Provide the (X, Y) coordinate of the cell's center where the given text is located.  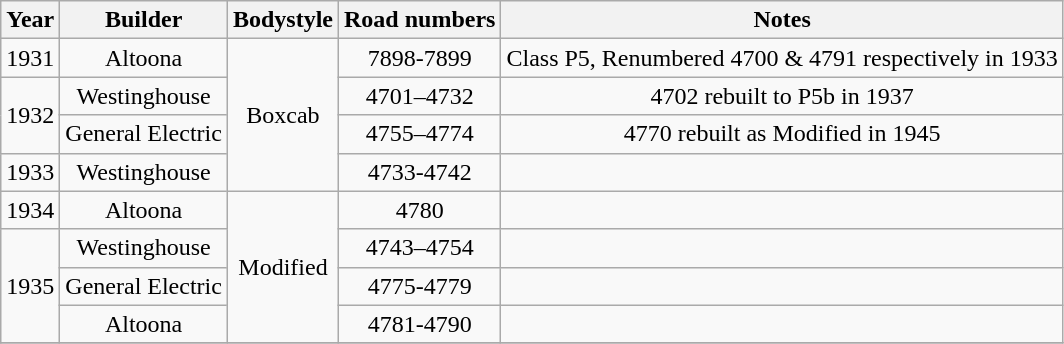
4780 (420, 210)
Modified (282, 267)
1931 (30, 58)
4702 rebuilt to P5b in 1937 (782, 96)
4733-4742 (420, 172)
Builder (144, 20)
Bodystyle (282, 20)
1932 (30, 115)
Road numbers (420, 20)
4775-4779 (420, 286)
7898-7899 (420, 58)
1933 (30, 172)
4781-4790 (420, 324)
1934 (30, 210)
Year (30, 20)
4755–4774 (420, 134)
4770 rebuilt as Modified in 1945 (782, 134)
Boxcab (282, 115)
4743–4754 (420, 248)
Class P5, Renumbered 4700 & 4791 respectively in 1933 (782, 58)
4701–4732 (420, 96)
1935 (30, 286)
Notes (782, 20)
